For the text-containing cell, return its midpoint in (x, y) coordinate format. 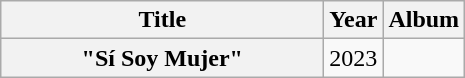
Title (162, 20)
"Sí Soy Mujer" (162, 58)
2023 (354, 58)
Year (354, 20)
Album (424, 20)
